Provide the (x, y) coordinate of the cell's center where the given text is located.  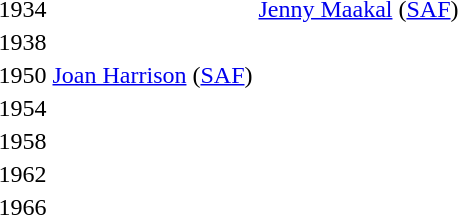
Joan Harrison (SAF) (152, 75)
